Return the (x, y) coordinate for the center point of the cell that contains the specified text.  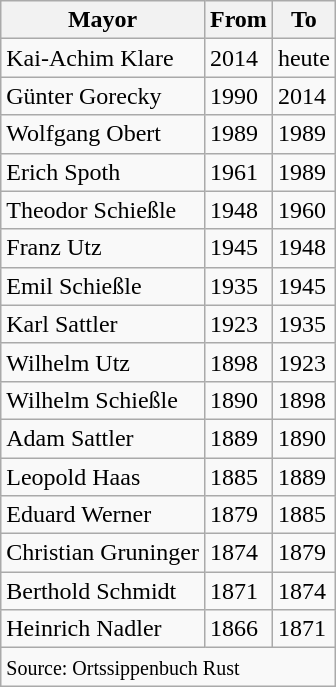
heute (304, 58)
1866 (238, 629)
Heinrich Nadler (103, 629)
To (304, 20)
Wolfgang Obert (103, 134)
Theodor Schießle (103, 210)
Christian Gruninger (103, 553)
Leopold Haas (103, 477)
1961 (238, 172)
Wilhelm Utz (103, 362)
Emil Schießle (103, 286)
Wilhelm Schießle (103, 400)
Erich Spoth (103, 172)
Eduard Werner (103, 515)
1990 (238, 96)
Mayor (103, 20)
Franz Utz (103, 248)
Günter Gorecky (103, 96)
Berthold Schmidt (103, 591)
1960 (304, 210)
Karl Sattler (103, 324)
Adam Sattler (103, 438)
From (238, 20)
Kai-Achim Klare (103, 58)
Source: Ortssippenbuch Rust (168, 667)
